Capture the cell that displays the provided text and extract its (X, Y) central coordinate. 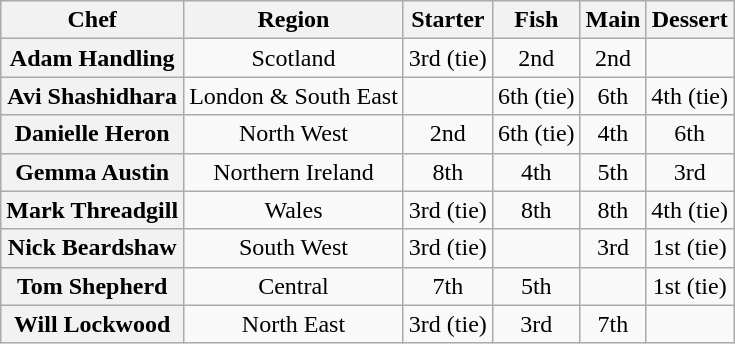
Tom Shepherd (92, 286)
Chef (92, 20)
London & South East (294, 96)
Northern Ireland (294, 172)
Central (294, 286)
Starter (448, 20)
North East (294, 324)
Nick Beardshaw (92, 248)
Wales (294, 210)
Adam Handling (92, 58)
Main (613, 20)
South West (294, 248)
Scotland (294, 58)
Mark Threadgill (92, 210)
Danielle Heron (92, 134)
Gemma Austin (92, 172)
North West (294, 134)
Avi Shashidhara (92, 96)
Will Lockwood (92, 324)
Dessert (690, 20)
Region (294, 20)
Fish (536, 20)
